Locate the cell with the specified text and output its (X, Y) center coordinate. 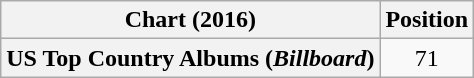
71 (427, 58)
Position (427, 20)
US Top Country Albums (Billboard) (190, 58)
Chart (2016) (190, 20)
